Locate the cell with the specified text and output its [X, Y] center coordinate. 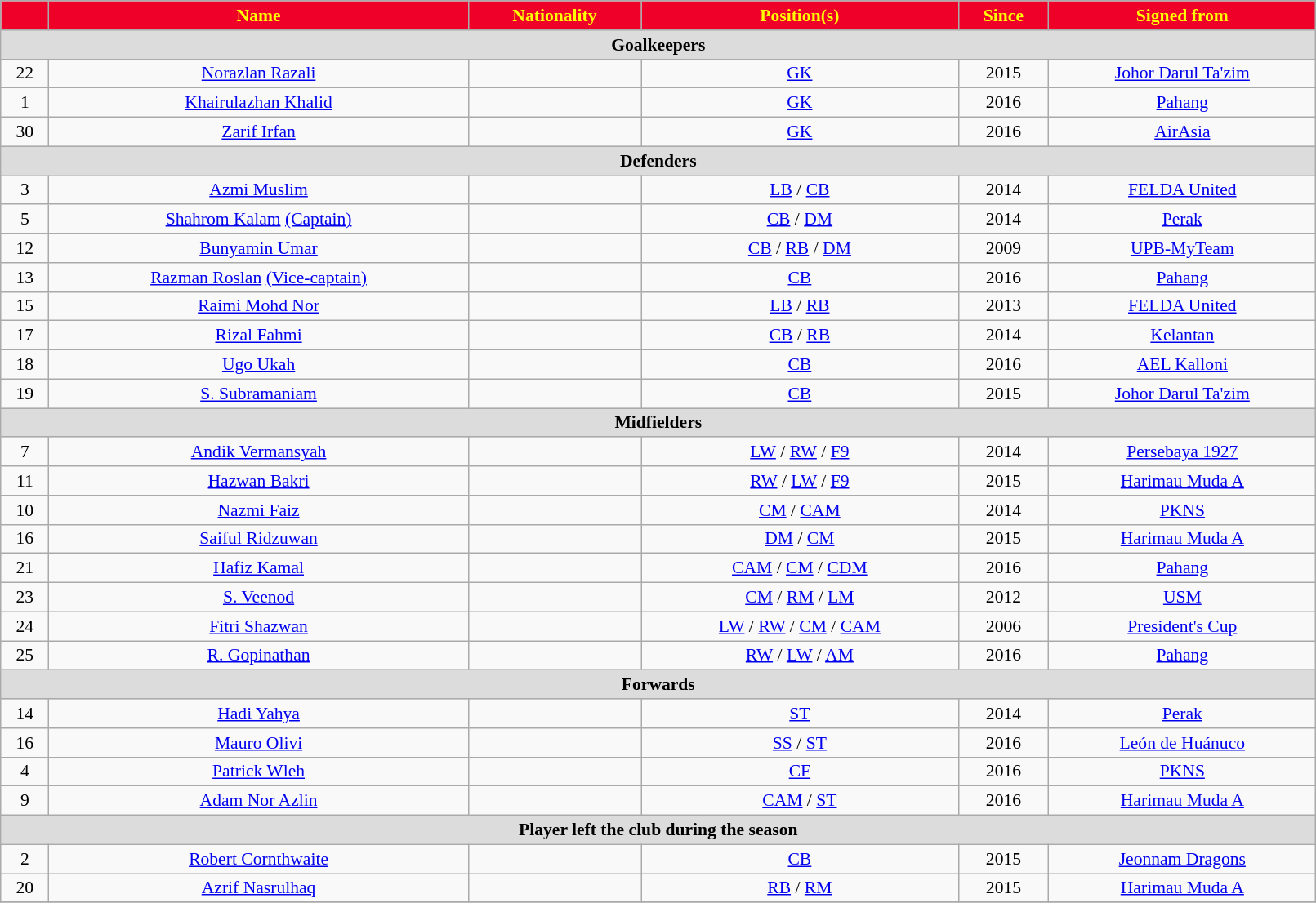
Position(s) [800, 16]
10 [25, 510]
Robert Cornthwaite [258, 859]
12 [25, 248]
LW / RW / F9 [800, 452]
2 [25, 859]
Nazmi Faiz [258, 510]
Zarif Irfan [258, 132]
CB / RB [800, 336]
President's Cup [1183, 626]
USM [1183, 598]
15 [25, 306]
24 [25, 626]
S. Veenod [258, 598]
3 [25, 190]
Defenders [658, 161]
Norazlan Razali [258, 73]
2013 [1003, 306]
2009 [1003, 248]
Azmi Muslim [258, 190]
22 [25, 73]
RB / RM [800, 888]
Forwards [658, 685]
RW / LW / AM [800, 656]
Midfielders [658, 423]
Fitri Shazwan [258, 626]
25 [25, 656]
Ugo Ukah [258, 365]
Saiful Ridzuwan [258, 539]
Name [258, 16]
Patrick Wleh [258, 772]
Adam Nor Azlin [258, 801]
Hafiz Kamal [258, 568]
20 [25, 888]
1 [25, 103]
AirAsia [1183, 132]
Hadi Yahya [258, 714]
Azrif Nasrulhaq [258, 888]
S. Subramaniam [258, 394]
Andik Vermansyah [258, 452]
CAM / CM / CDM [800, 568]
DM / CM [800, 539]
Rizal Fahmi [258, 336]
LW / RW / CM / CAM [800, 626]
21 [25, 568]
14 [25, 714]
4 [25, 772]
Shahrom Kalam (Captain) [258, 220]
2012 [1003, 598]
CB / DM [800, 220]
Mauro Olivi [258, 743]
Razman Roslan (Vice-captain) [258, 278]
18 [25, 365]
Khairulazhan Khalid [258, 103]
ST [800, 714]
Persebaya 1927 [1183, 452]
2006 [1003, 626]
Player left the club during the season [658, 830]
R. Gopinathan [258, 656]
17 [25, 336]
13 [25, 278]
CAM / ST [800, 801]
AEL Kalloni [1183, 365]
Hazwan Bakri [258, 481]
CB / RB / DM [800, 248]
SS / ST [800, 743]
Kelantan [1183, 336]
30 [25, 132]
5 [25, 220]
Raimi Mohd Nor [258, 306]
Signed from [1183, 16]
7 [25, 452]
RW / LW / F9 [800, 481]
Jeonnam Dragons [1183, 859]
CF [800, 772]
Goalkeepers [658, 45]
CM / CAM [800, 510]
León de Huánuco [1183, 743]
19 [25, 394]
UPB-MyTeam [1183, 248]
LB / CB [800, 190]
CM / RM / LM [800, 598]
Since [1003, 16]
Bunyamin Umar [258, 248]
23 [25, 598]
Nationality [554, 16]
9 [25, 801]
LB / RB [800, 306]
11 [25, 481]
